Return [x, y] of the center of cell containing provided text 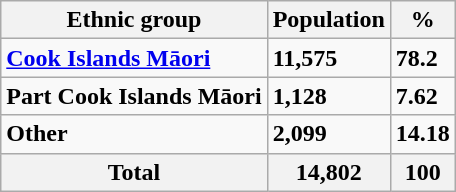
Part Cook Islands Māori [134, 96]
% [422, 20]
14.18 [422, 134]
11,575 [328, 58]
Population [328, 20]
2,099 [328, 134]
Cook Islands Māori [134, 58]
7.62 [422, 96]
78.2 [422, 58]
Ethnic group [134, 20]
Other [134, 134]
1,128 [328, 96]
14,802 [328, 172]
Total [134, 172]
100 [422, 172]
